Capture the cell that displays the provided text and extract its [x, y] central coordinate. 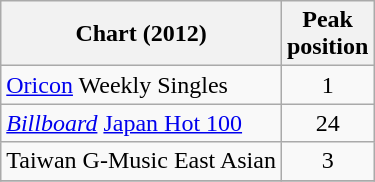
3 [327, 161]
Taiwan G-Music East Asian [142, 161]
Peakposition [327, 34]
Billboard Japan Hot 100 [142, 123]
Chart (2012) [142, 34]
Oricon Weekly Singles [142, 85]
24 [327, 123]
1 [327, 85]
